Return the (X, Y) coordinate for the center point of the cell that contains the specified text.  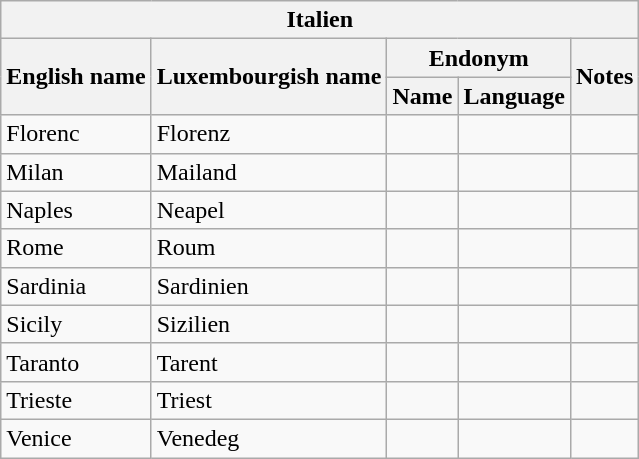
Milan (76, 172)
Roum (269, 248)
Trieste (76, 400)
Language (514, 96)
Sardinien (269, 286)
Italien (320, 20)
Sicily (76, 324)
Notes (604, 77)
Endonym (478, 58)
English name (76, 77)
Venice (76, 438)
Neapel (269, 210)
Mailand (269, 172)
Rome (76, 248)
Name (422, 96)
Tarent (269, 362)
Naples (76, 210)
Triest (269, 400)
Luxembourgish name (269, 77)
Venedeg (269, 438)
Sardinia (76, 286)
Florenc (76, 134)
Sizilien (269, 324)
Taranto (76, 362)
Florenz (269, 134)
